Provide the (X, Y) coordinate of the cell's center where the given text is located.  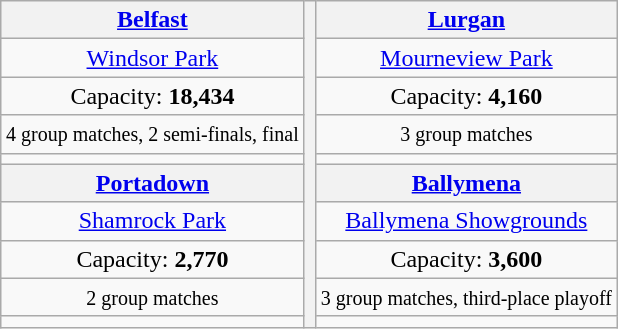
Capacity: 2,770 (153, 259)
3 group matches, third-place playoff (466, 297)
Capacity: 4,160 (466, 96)
Portadown (153, 183)
Ballymena (466, 183)
Mourneview Park (466, 58)
Capacity: 18,434 (153, 96)
Belfast (153, 20)
Lurgan (466, 20)
Windsor Park (153, 58)
3 group matches (466, 134)
Ballymena Showgrounds (466, 221)
Capacity: 3,600 (466, 259)
Shamrock Park (153, 221)
2 group matches (153, 297)
4 group matches, 2 semi-finals, final (153, 134)
